Determine the [X, Y] coordinate at the center of the cell enclosing the given text.  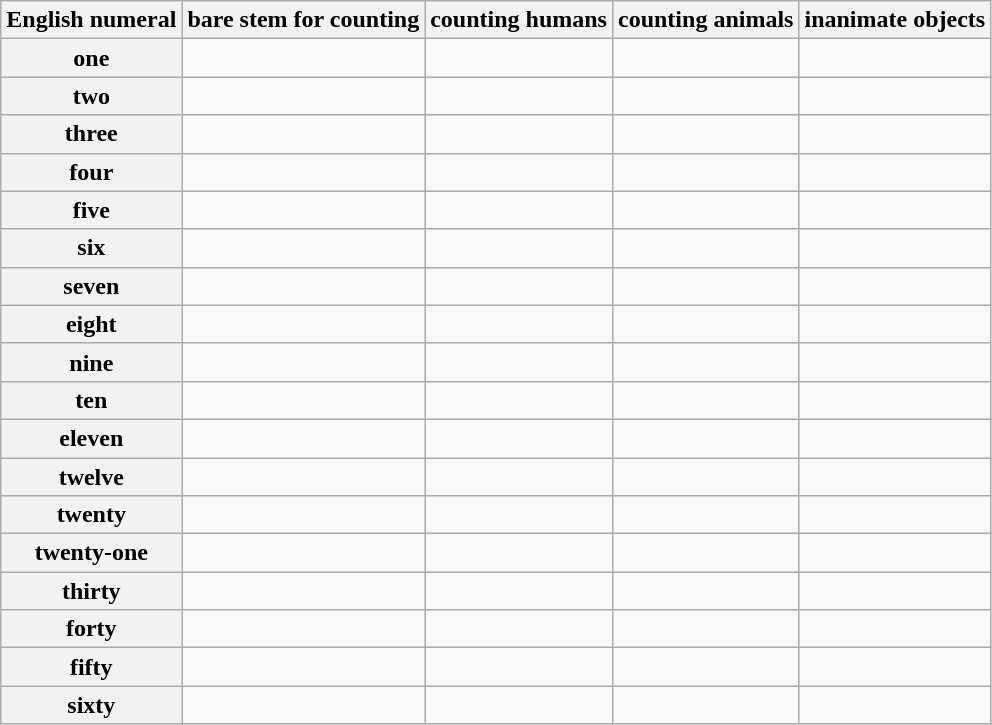
ten [92, 400]
English numeral [92, 20]
forty [92, 629]
twenty [92, 515]
sixty [92, 705]
bare stem for counting [304, 20]
four [92, 172]
two [92, 96]
six [92, 248]
counting animals [705, 20]
three [92, 134]
twenty-one [92, 553]
thirty [92, 591]
inanimate objects [895, 20]
fifty [92, 667]
one [92, 58]
twelve [92, 477]
five [92, 210]
counting humans [519, 20]
eleven [92, 438]
seven [92, 286]
eight [92, 324]
nine [92, 362]
